Search for the cell housing the specified text and yield its [x, y] center coordinate. 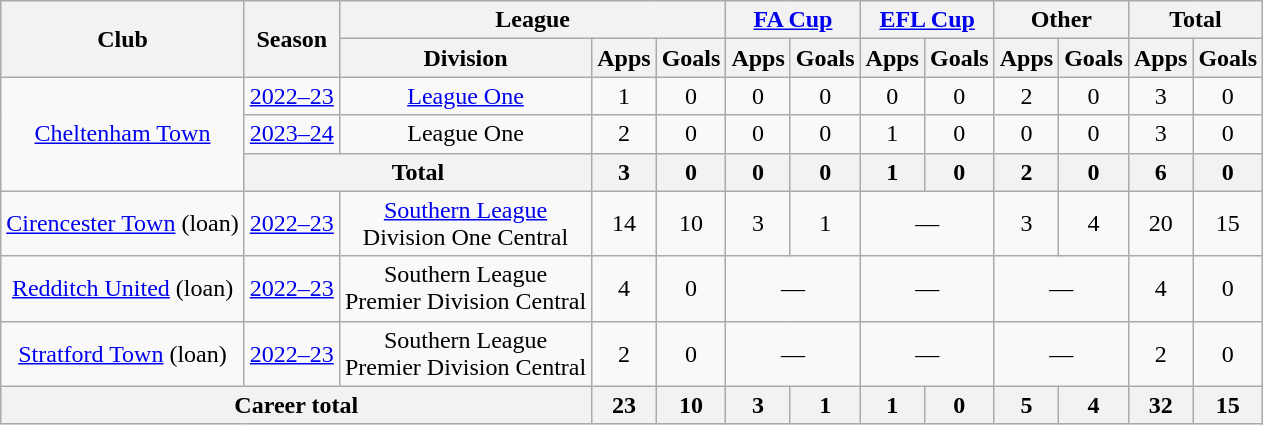
Division [465, 58]
Cheltenham Town [123, 134]
League [532, 20]
Season [292, 39]
32 [1160, 405]
Stratford Town (loan) [123, 354]
5 [1026, 405]
6 [1160, 172]
Redditch United (loan) [123, 288]
EFL Cup [927, 20]
14 [624, 224]
2023–24 [292, 134]
23 [624, 405]
Club [123, 39]
Cirencester Town (loan) [123, 224]
Other [1061, 20]
20 [1160, 224]
Southern LeagueDivision One Central [465, 224]
Career total [296, 405]
FA Cup [793, 20]
